Extract the [X, Y] coordinate from the center of the cell holding the provided text.  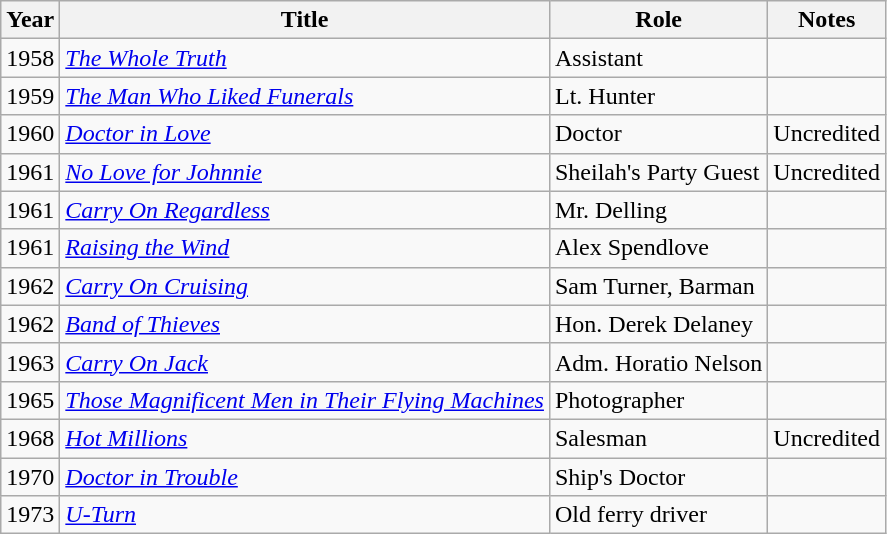
Raising the Wind [305, 248]
Hon. Derek Delaney [658, 324]
Notes [827, 20]
Carry On Jack [305, 362]
Adm. Horatio Nelson [658, 362]
1968 [30, 438]
The Whole Truth [305, 58]
Mr. Delling [658, 210]
The Man Who Liked Funerals [305, 96]
1959 [30, 96]
Hot Millions [305, 438]
Ship's Doctor [658, 477]
Those Magnificent Men in Their Flying Machines [305, 400]
Doctor in Love [305, 134]
1970 [30, 477]
Lt. Hunter [658, 96]
Band of Thieves [305, 324]
Year [30, 20]
U-Turn [305, 515]
Title [305, 20]
Role [658, 20]
1958 [30, 58]
1960 [30, 134]
Old ferry driver [658, 515]
Alex Spendlove [658, 248]
Assistant [658, 58]
Carry On Regardless [305, 210]
1963 [30, 362]
Doctor [658, 134]
Carry On Cruising [305, 286]
1973 [30, 515]
Salesman [658, 438]
Doctor in Trouble [305, 477]
No Love for Johnnie [305, 172]
Sam Turner, Barman [658, 286]
Photographer [658, 400]
Sheilah's Party Guest [658, 172]
1965 [30, 400]
